Determine the [X, Y] coordinate at the center of the cell enclosing the given text.  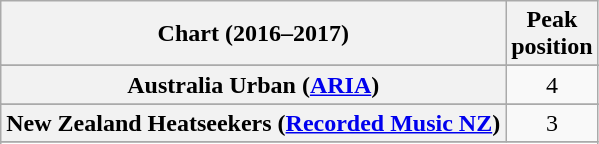
Chart (2016–2017) [254, 34]
Peakposition [552, 34]
New Zealand Heatseekers (Recorded Music NZ) [254, 123]
4 [552, 85]
Australia Urban (ARIA) [254, 85]
3 [552, 123]
